Pinpoint the cell where the given text exists, returning its [X, Y] midpoint coordinate. 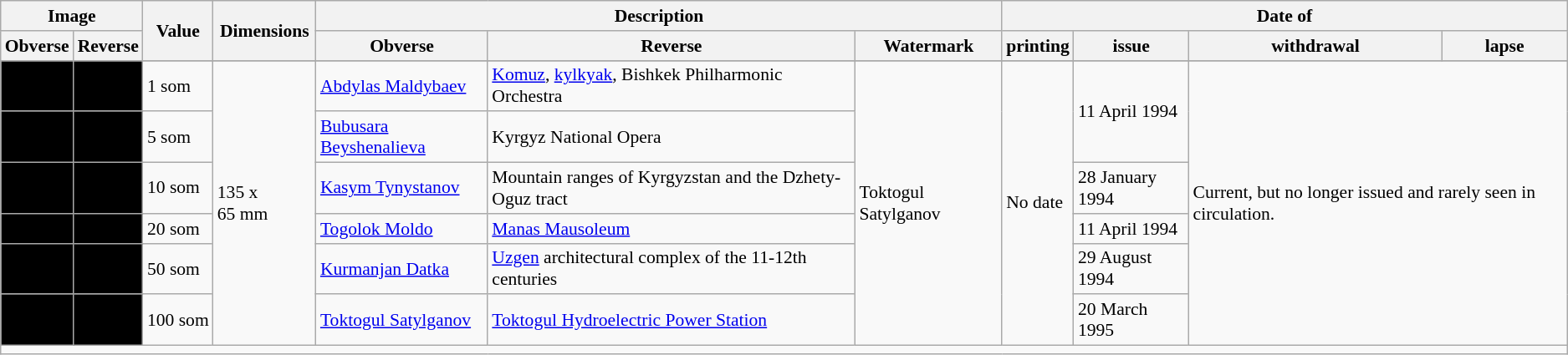
10 som [178, 189]
5 som [178, 137]
Kurmanjan Datka [401, 269]
Watermark [928, 46]
Mountain ranges of Kyrgyzstan and the Dzhety-Oguz tract [671, 189]
withdrawal [1315, 46]
Manas Mausoleum [671, 229]
Date of [1285, 16]
Image [72, 16]
1 som [178, 85]
29 August 1994 [1131, 269]
Description [659, 16]
lapse [1505, 46]
135 х 65 mm [264, 202]
20 March 1995 [1131, 321]
printing [1038, 46]
Komuz, kylkyak, Bishkek Philharmonic Orchestra [671, 85]
Kasym Tynystanov [401, 189]
20 som [178, 229]
Value [178, 30]
Current, but no longer issued and rarely seen in circulation. [1377, 202]
28 January 1994 [1131, 189]
Uzgen architectural complex of the 11-12th centuries [671, 269]
Togolok Moldo [401, 229]
Toktogul Hydroelectric Power Station [671, 321]
Dimensions [264, 30]
issue [1131, 46]
Bubusara Beyshenalieva [401, 137]
Abdylas Maldybaev [401, 85]
No date [1038, 202]
100 som [178, 321]
50 som [178, 269]
Kyrgyz National Opera [671, 137]
